Provide the (x, y) coordinate of the cell's center where the given text is located.  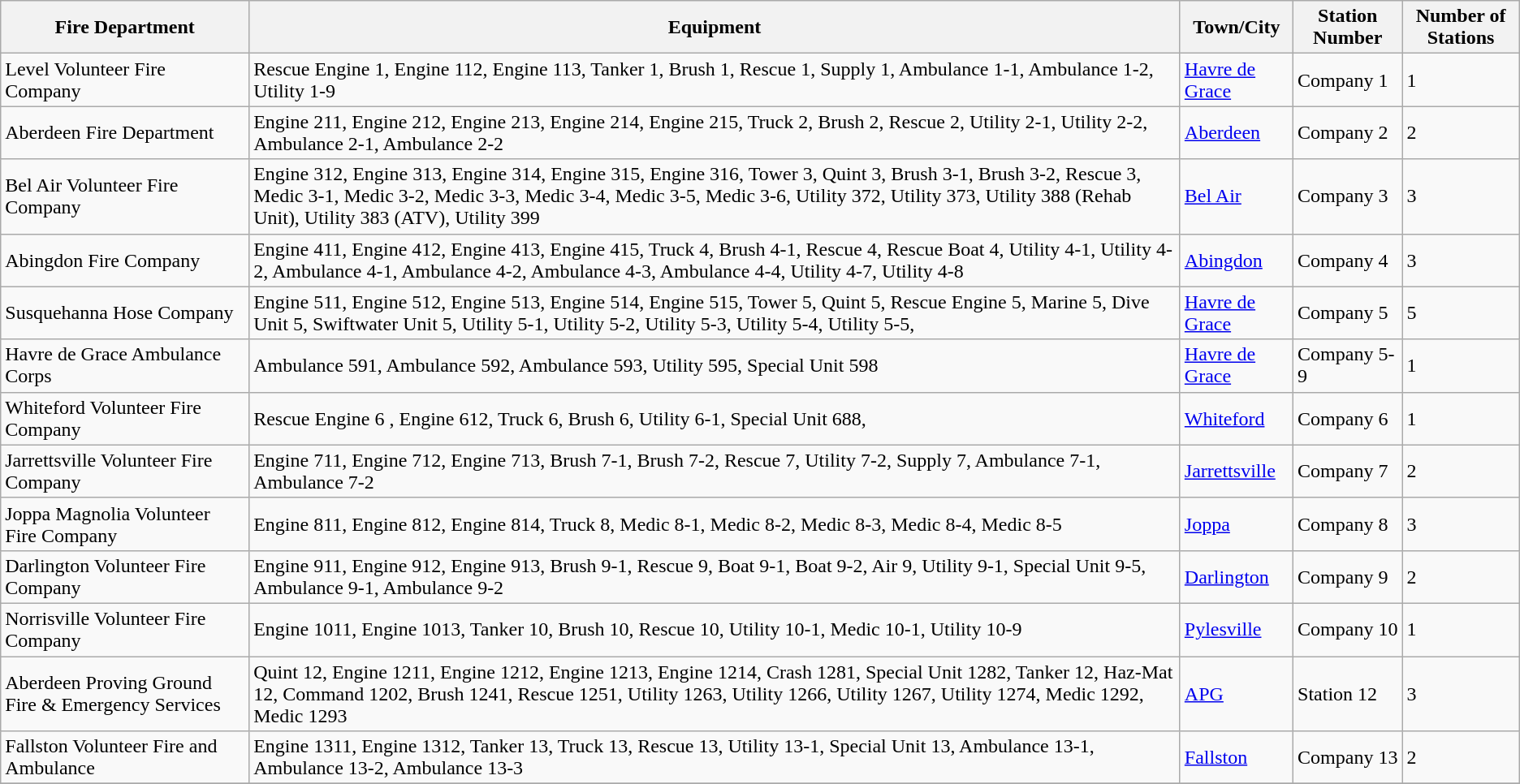
Company 3 (1348, 196)
Jarrettsville Volunteer Fire Company (125, 471)
Company 5 (1348, 313)
Joppa Magnolia Volunteer Fire Company (125, 524)
Company 1 (1348, 80)
Joppa (1236, 524)
Equipment (715, 28)
Engine 1011, Engine 1013, Tanker 10, Brush 10, Rescue 10, Utility 10-1, Medic 10-1, Utility 10-9 (715, 630)
Company 2 (1348, 133)
Aberdeen Proving Ground Fire & Emergency Services (125, 693)
Fire Department (125, 28)
Bel Air Volunteer Fire Company (125, 196)
Fallston (1236, 758)
Abingdon Fire Company (125, 260)
Darlington (1236, 576)
Whiteford (1236, 419)
Fallston Volunteer Fire and Ambulance (125, 758)
Susquehanna Hose Company (125, 313)
Whiteford Volunteer Fire Company (125, 419)
Engine 711, Engine 712, Engine 713, Brush 7-1, Brush 7-2, Rescue 7, Utility 7-2, Supply 7, Ambulance 7-1, Ambulance 7-2 (715, 471)
Abingdon (1236, 260)
Norrisville Volunteer Fire Company (125, 630)
Havre de Grace Ambulance Corps (125, 365)
Engine 911, Engine 912, Engine 913, Brush 9-1, Rescue 9, Boat 9-1, Boat 9-2, Air 9, Utility 9-1, Special Unit 9-5, Ambulance 9-1, Ambulance 9-2 (715, 576)
Company 5-9 (1348, 365)
Company 6 (1348, 419)
Pylesville (1236, 630)
Company 7 (1348, 471)
Company 9 (1348, 576)
Darlington Volunteer Fire Company (125, 576)
Ambulance 591, Ambulance 592, Ambulance 593, Utility 595, Special Unit 598 (715, 365)
Engine 811, Engine 812, Engine 814, Truck 8, Medic 8-1, Medic 8-2, Medic 8-3, Medic 8-4, Medic 8-5 (715, 524)
Jarrettsville (1236, 471)
Engine 211, Engine 212, Engine 213, Engine 214, Engine 215, Truck 2, Brush 2, Rescue 2, Utility 2-1, Utility 2-2, Ambulance 2-1, Ambulance 2-2 (715, 133)
Company 13 (1348, 758)
5 (1461, 313)
Company 8 (1348, 524)
Aberdeen (1236, 133)
Rescue Engine 6 , Engine 612, Truck 6, Brush 6, Utility 6-1, Special Unit 688, (715, 419)
Engine 1311, Engine 1312, Tanker 13, Truck 13, Rescue 13, Utility 13-1, Special Unit 13, Ambulance 13-1, Ambulance 13-2, Ambulance 13-3 (715, 758)
Station Number (1348, 28)
Number of Stations (1461, 28)
Company 10 (1348, 630)
APG (1236, 693)
Town/City (1236, 28)
Rescue Engine 1, Engine 112, Engine 113, Tanker 1, Brush 1, Rescue 1, Supply 1, Ambulance 1-1, Ambulance 1-2, Utility 1-9 (715, 80)
Bel Air (1236, 196)
Company 4 (1348, 260)
Aberdeen Fire Department (125, 133)
Level Volunteer Fire Company (125, 80)
Station 12 (1348, 693)
